Provide the [X, Y] coordinate of the cell's center where the given text is located.  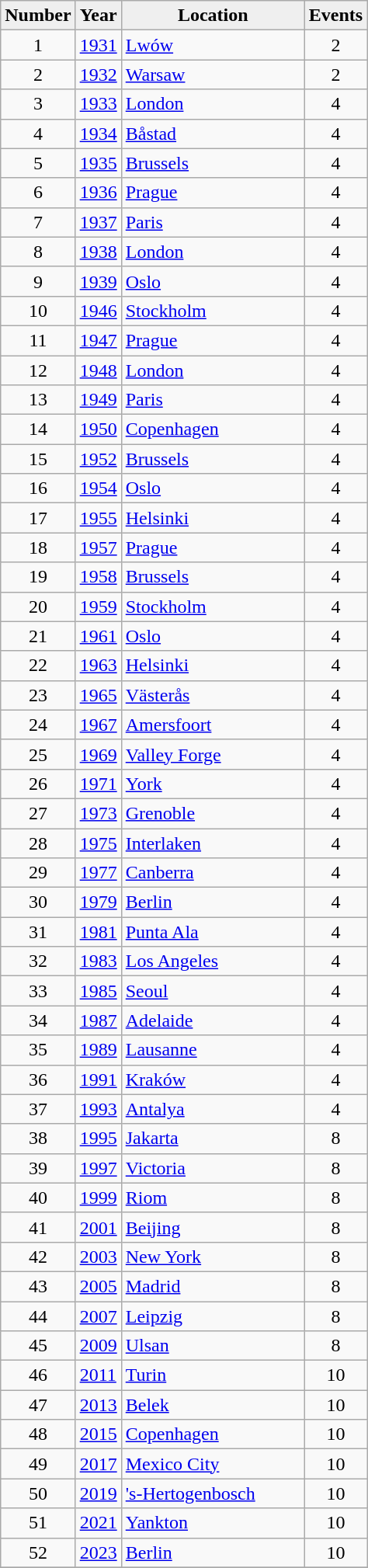
2003 [98, 1257]
1971 [98, 784]
1985 [98, 991]
12 [38, 370]
11 [38, 340]
Västerås [213, 695]
Victoria [213, 1168]
Turin [213, 1375]
1973 [98, 813]
1963 [98, 666]
1967 [98, 725]
22 [38, 666]
1979 [98, 902]
41 [38, 1227]
5 [38, 163]
20 [38, 607]
1991 [98, 1080]
1997 [98, 1168]
1933 [98, 104]
2013 [98, 1405]
2015 [98, 1434]
Los Angeles [213, 961]
1993 [98, 1109]
1936 [98, 193]
3 [38, 104]
29 [38, 873]
1947 [98, 340]
14 [38, 429]
Amersfoort [213, 725]
21 [38, 636]
1957 [98, 548]
48 [38, 1434]
52 [38, 1552]
1983 [98, 961]
27 [38, 813]
Mexico City [213, 1464]
1955 [98, 518]
Grenoble [213, 813]
1965 [98, 695]
Year [98, 16]
Antalya [213, 1109]
43 [38, 1286]
1958 [98, 577]
25 [38, 754]
Location [213, 16]
1995 [98, 1139]
49 [38, 1464]
1946 [98, 311]
Canberra [213, 873]
1 [38, 45]
1950 [98, 429]
13 [38, 400]
32 [38, 961]
34 [38, 1020]
1948 [98, 370]
2019 [98, 1493]
1981 [98, 932]
Kraków [213, 1080]
1939 [98, 281]
51 [38, 1523]
1938 [98, 252]
33 [38, 991]
Number [38, 16]
1975 [98, 843]
Madrid [213, 1286]
46 [38, 1375]
1932 [98, 75]
Riom [213, 1198]
1952 [98, 459]
15 [38, 459]
Warsaw [213, 75]
Punta Ala [213, 932]
16 [38, 488]
1931 [98, 45]
Belek [213, 1405]
Båstad [213, 134]
Jakarta [213, 1139]
1999 [98, 1198]
2011 [98, 1375]
6 [38, 193]
1949 [98, 400]
1977 [98, 873]
18 [38, 548]
's-Hertogenbosch [213, 1493]
40 [38, 1198]
2023 [98, 1552]
35 [38, 1050]
York [213, 784]
2009 [98, 1346]
1935 [98, 163]
1937 [98, 222]
Lwów [213, 45]
9 [38, 281]
45 [38, 1346]
42 [38, 1257]
39 [38, 1168]
2005 [98, 1286]
50 [38, 1493]
Ulsan [213, 1346]
30 [38, 902]
2017 [98, 1464]
Lausanne [213, 1050]
31 [38, 932]
17 [38, 518]
19 [38, 577]
26 [38, 784]
Interlaken [213, 843]
38 [38, 1139]
Yankton [213, 1523]
1934 [98, 134]
New York [213, 1257]
Adelaide [213, 1020]
Beijing [213, 1227]
1959 [98, 607]
Seoul [213, 991]
1989 [98, 1050]
1954 [98, 488]
24 [38, 725]
7 [38, 222]
44 [38, 1316]
28 [38, 843]
Valley Forge [213, 754]
2021 [98, 1523]
2007 [98, 1316]
37 [38, 1109]
Events [335, 16]
1961 [98, 636]
36 [38, 1080]
23 [38, 695]
2001 [98, 1227]
47 [38, 1405]
Leipzig [213, 1316]
1987 [98, 1020]
1969 [98, 754]
